Capture the cell that displays the provided text and extract its [x, y] central coordinate. 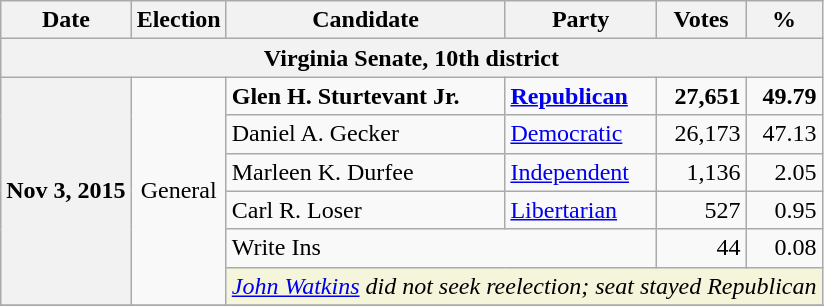
Election [178, 20]
0.95 [784, 210]
26,173 [701, 134]
John Watkins did not seek reelection; seat stayed Republican [524, 286]
Votes [701, 20]
1,136 [701, 172]
Glen H. Sturtevant Jr. [366, 96]
Write Ins [441, 248]
27,651 [701, 96]
Carl R. Loser [366, 210]
Candidate [366, 20]
2.05 [784, 172]
Independent [580, 172]
Date [66, 20]
Libertarian [580, 210]
Daniel A. Gecker [366, 134]
Virginia Senate, 10th district [412, 58]
0.08 [784, 248]
Nov 3, 2015 [66, 191]
Republican [580, 96]
47.13 [784, 134]
49.79 [784, 96]
% [784, 20]
Marleen K. Durfee [366, 172]
527 [701, 210]
Democratic [580, 134]
General [178, 191]
44 [701, 248]
Party [580, 20]
